Scan for the cell matching the given text and deliver its (X, Y) coordinate at center. 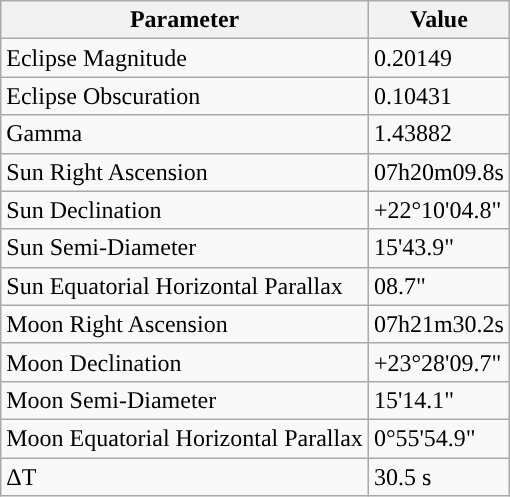
Moon Declination (185, 362)
Moon Equatorial Horizontal Parallax (185, 438)
Eclipse Obscuration (185, 96)
Eclipse Magnitude (185, 58)
Value (438, 20)
ΔT (185, 477)
08.7" (438, 286)
Parameter (185, 20)
Sun Semi-Diameter (185, 248)
15'43.9" (438, 248)
Moon Semi-Diameter (185, 400)
30.5 s (438, 477)
+23°28'09.7" (438, 362)
15'14.1" (438, 400)
Moon Right Ascension (185, 324)
+22°10'04.8" (438, 210)
1.43882 (438, 134)
Gamma (185, 134)
07h20m09.8s (438, 172)
Sun Equatorial Horizontal Parallax (185, 286)
0.10431 (438, 96)
Sun Declination (185, 210)
Sun Right Ascension (185, 172)
0.20149 (438, 58)
0°55'54.9" (438, 438)
07h21m30.2s (438, 324)
